Capture the cell that displays the provided text and extract its (x, y) central coordinate. 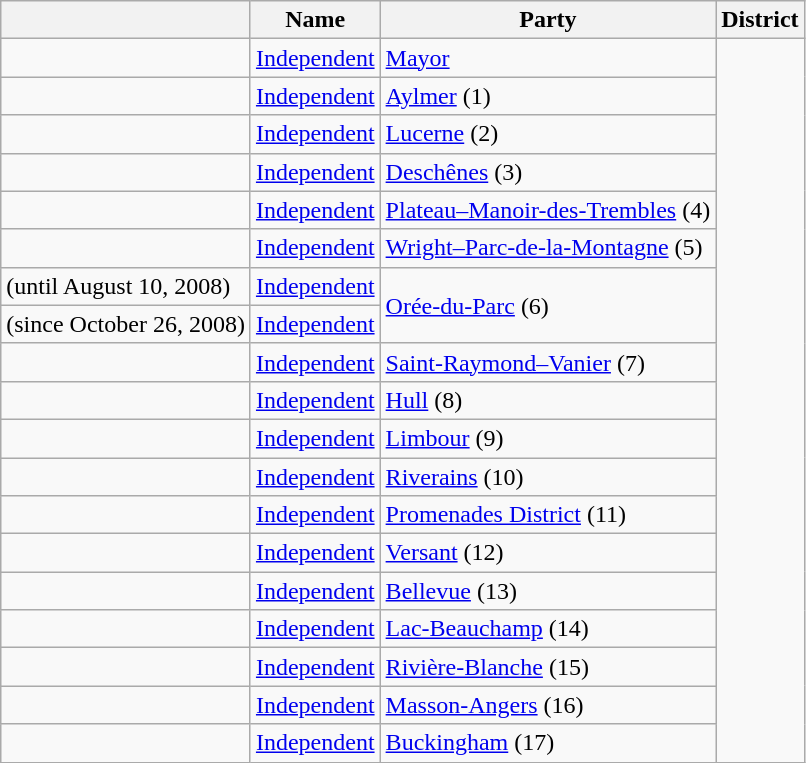
Buckingham (17) (548, 743)
Party (548, 20)
Wright–Parc-de-la-Montagne (5) (548, 248)
Hull (8) (548, 400)
Masson-Angers (16) (548, 705)
Rivière-Blanche (15) (548, 667)
District (760, 20)
Riverains (10) (548, 477)
Bellevue (13) (548, 591)
Lucerne (2) (548, 134)
Promenades District (11) (548, 515)
Deschênes (3) (548, 172)
Name (315, 20)
Saint-Raymond–Vanier (7) (548, 362)
(since October 26, 2008) (126, 324)
Aylmer (1) (548, 96)
Orée-du-Parc (6) (548, 305)
Limbour (9) (548, 438)
Versant (12) (548, 553)
(until August 10, 2008) (126, 286)
Lac-Beauchamp (14) (548, 629)
Mayor (548, 58)
Plateau–Manoir-des-Trembles (4) (548, 210)
